Identify which cell holds the provided text, then report its (x, y) central coordinate. 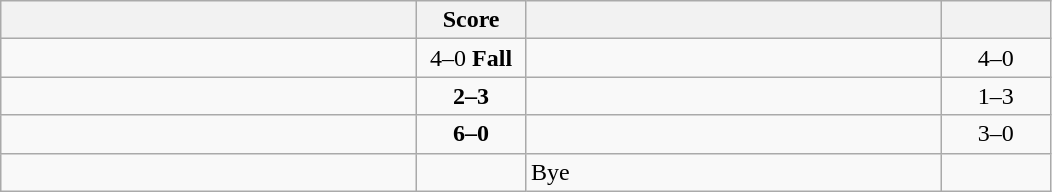
4–0 (996, 58)
3–0 (996, 134)
6–0 (472, 134)
Bye (733, 172)
1–3 (996, 96)
Score (472, 20)
4–0 Fall (472, 58)
2–3 (472, 96)
